Provide the [x, y] coordinate of the cell's center where the given text is located.  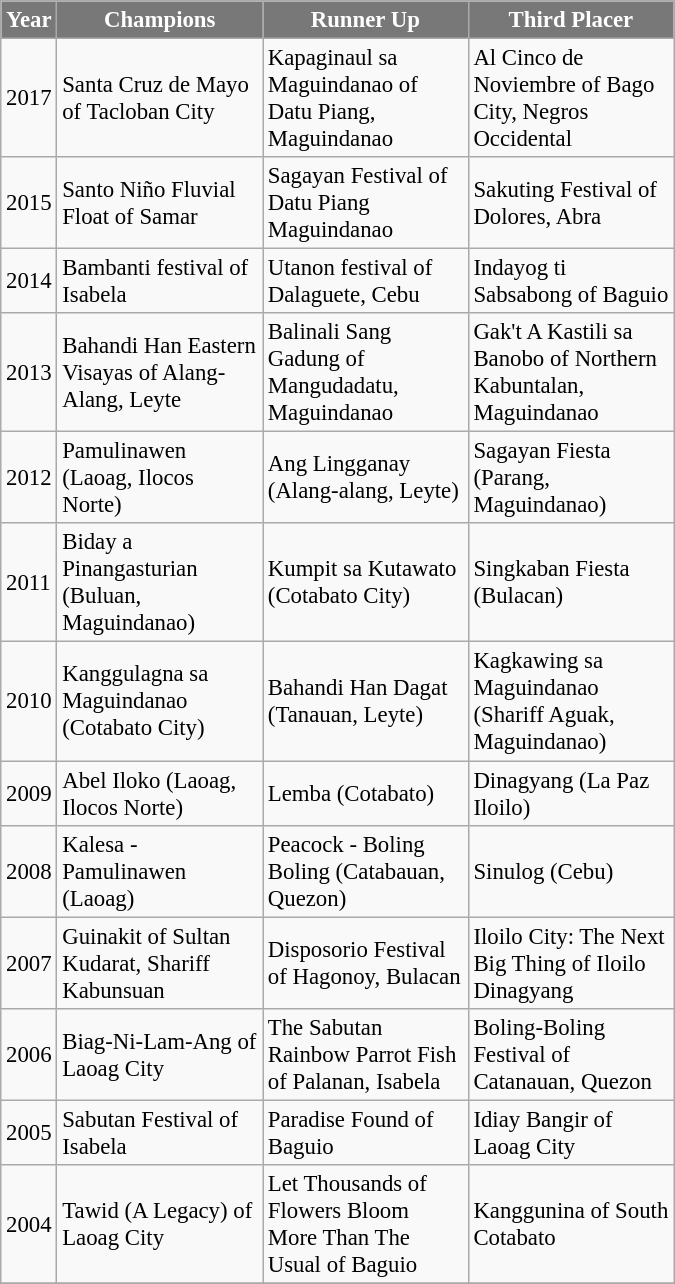
Santa Cruz de Mayo of Tacloban City [160, 98]
Kanggunina of South Cotabato [571, 1224]
Peacock - Boling Boling (Catabauan, Quezon) [365, 871]
Gak't A Kastili sa Banobo of Northern Kabuntalan, Maguindanao [571, 372]
Runner Up [365, 20]
Sagayan Fiesta (Parang, Maguindanao) [571, 478]
Santo Niño Fluvial Float of Samar [160, 203]
2014 [29, 282]
Bambanti festival of Isabela [160, 282]
Disposorio Festival of Hagonoy, Bulacan [365, 963]
Tawid (A Legacy) of Laoag City [160, 1224]
2013 [29, 372]
Lemba (Cotabato) [365, 794]
Paradise Found of Baguio [365, 1132]
Idiay Bangir of Laoag City [571, 1132]
2005 [29, 1132]
2012 [29, 478]
2010 [29, 702]
Sinulog (Cebu) [571, 871]
Al Cinco de Noviembre of Bago City, Negros Occidental [571, 98]
Kumpit sa Kutawato (Cotabato City) [365, 584]
Singkaban Fiesta (Bulacan) [571, 584]
Pamulinawen (Laoag, Ilocos Norte) [160, 478]
2006 [29, 1054]
Sabutan Festival of Isabela [160, 1132]
2017 [29, 98]
2004 [29, 1224]
2015 [29, 203]
Year [29, 20]
Third Placer [571, 20]
Guinakit of Sultan Kudarat, Shariff Kabunsuan [160, 963]
The Sabutan Rainbow Parrot Fish of Palanan, Isabela [365, 1054]
Kagkawing sa Maguindanao (Shariff Aguak, Maguindanao) [571, 702]
Sakuting Festival of Dolores, Abra [571, 203]
Dinagyang (La Paz Iloilo) [571, 794]
Boling-Boling Festival of Catanauan, Quezon [571, 1054]
2009 [29, 794]
Indayog ti Sabsabong of Baguio [571, 282]
Ang Lingganay (Alang-alang, Leyte) [365, 478]
Biday a Pinangasturian (Buluan, Maguindanao) [160, 584]
Abel Iloko (Laoag, Ilocos Norte) [160, 794]
2011 [29, 584]
Balinali Sang Gadung of Mangudadatu, Maguindanao [365, 372]
Kanggulagna sa Maguindanao (Cotabato City) [160, 702]
Kapaginaul sa Maguindanao of Datu Piang, Maguindanao [365, 98]
2008 [29, 871]
Sagayan Festival of Datu Piang Maguindanao [365, 203]
Biag-Ni-Lam-Ang of Laoag City [160, 1054]
Iloilo City: The Next Big Thing of Iloilo Dinagyang [571, 963]
Kalesa - Pamulinawen (Laoag) [160, 871]
2007 [29, 963]
Bahandi Han Dagat (Tanauan, Leyte) [365, 702]
Let Thousands of Flowers Bloom More Than The Usual of Baguio [365, 1224]
Bahandi Han Eastern Visayas of Alang-Alang, Leyte [160, 372]
Champions [160, 20]
Utanon festival of Dalaguete, Cebu [365, 282]
